Extract the (x, y) coordinate from the center of the cell holding the provided text.  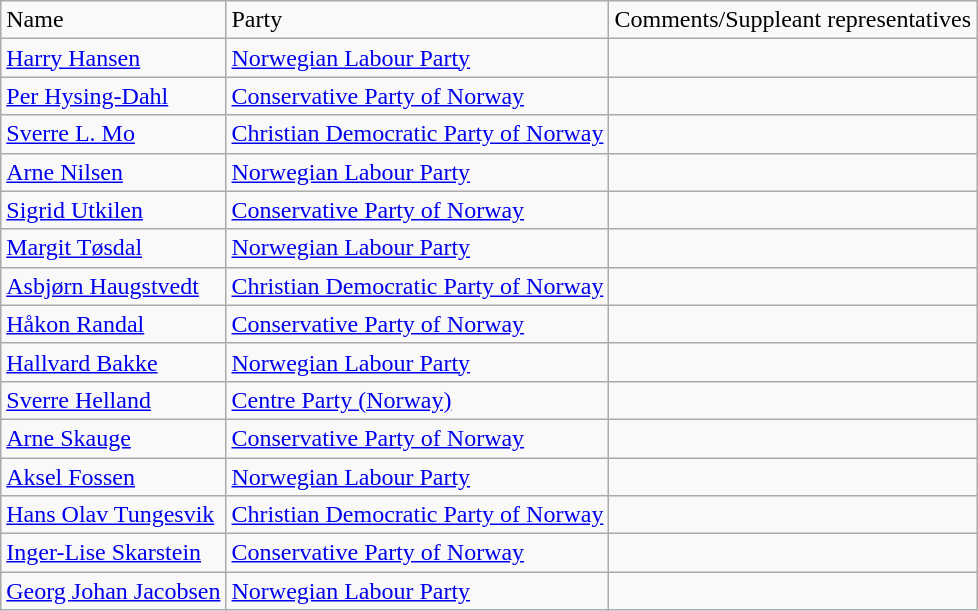
Arne Nilsen (114, 172)
Aksel Fossen (114, 477)
Sigrid Utkilen (114, 210)
Centre Party (Norway) (418, 400)
Hallvard Bakke (114, 362)
Margit Tøsdal (114, 248)
Arne Skauge (114, 438)
Sverre Helland (114, 400)
Comments/Suppleant representatives (793, 20)
Håkon Randal (114, 324)
Sverre L. Mo (114, 134)
Name (114, 20)
Harry Hansen (114, 58)
Party (418, 20)
Asbjørn Haugstvedt (114, 286)
Per Hysing-Dahl (114, 96)
Georg Johan Jacobsen (114, 591)
Hans Olav Tungesvik (114, 515)
Inger-Lise Skarstein (114, 553)
